Extract the [X, Y] coordinate from the center of the cell holding the provided text.  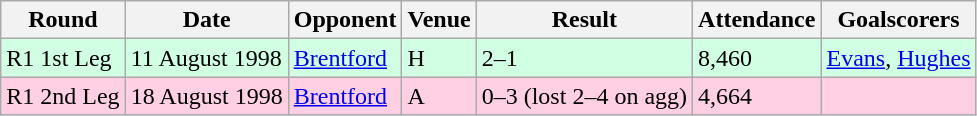
Result [584, 20]
8,460 [757, 58]
0–3 (lost 2–4 on agg) [584, 96]
R1 2nd Leg [63, 96]
Round [63, 20]
A [439, 96]
Date [206, 20]
11 August 1998 [206, 58]
R1 1st Leg [63, 58]
H [439, 58]
Opponent [345, 20]
2–1 [584, 58]
Venue [439, 20]
Evans, Hughes [898, 58]
Attendance [757, 20]
4,664 [757, 96]
Goalscorers [898, 20]
18 August 1998 [206, 96]
